Return the [x, y] coordinate for the center point of the cell that contains the specified text.  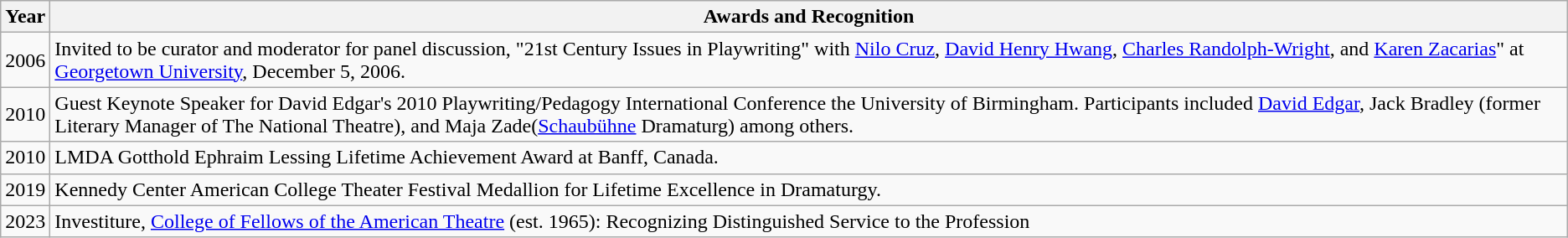
2019 [25, 189]
Investiture, College of Fellows of the American Theatre (est. 1965): Recognizing Distinguished Service to the Profession [809, 221]
Kennedy Center American College Theater Festival Medallion for Lifetime Excellence in Dramaturgy. [809, 189]
Year [25, 17]
2006 [25, 60]
Awards and Recognition [809, 17]
LMDA Gotthold Ephraim Lessing Lifetime Achievement Award at Banff, Canada. [809, 158]
2023 [25, 221]
